Search for the cell housing the specified text and yield its [x, y] center coordinate. 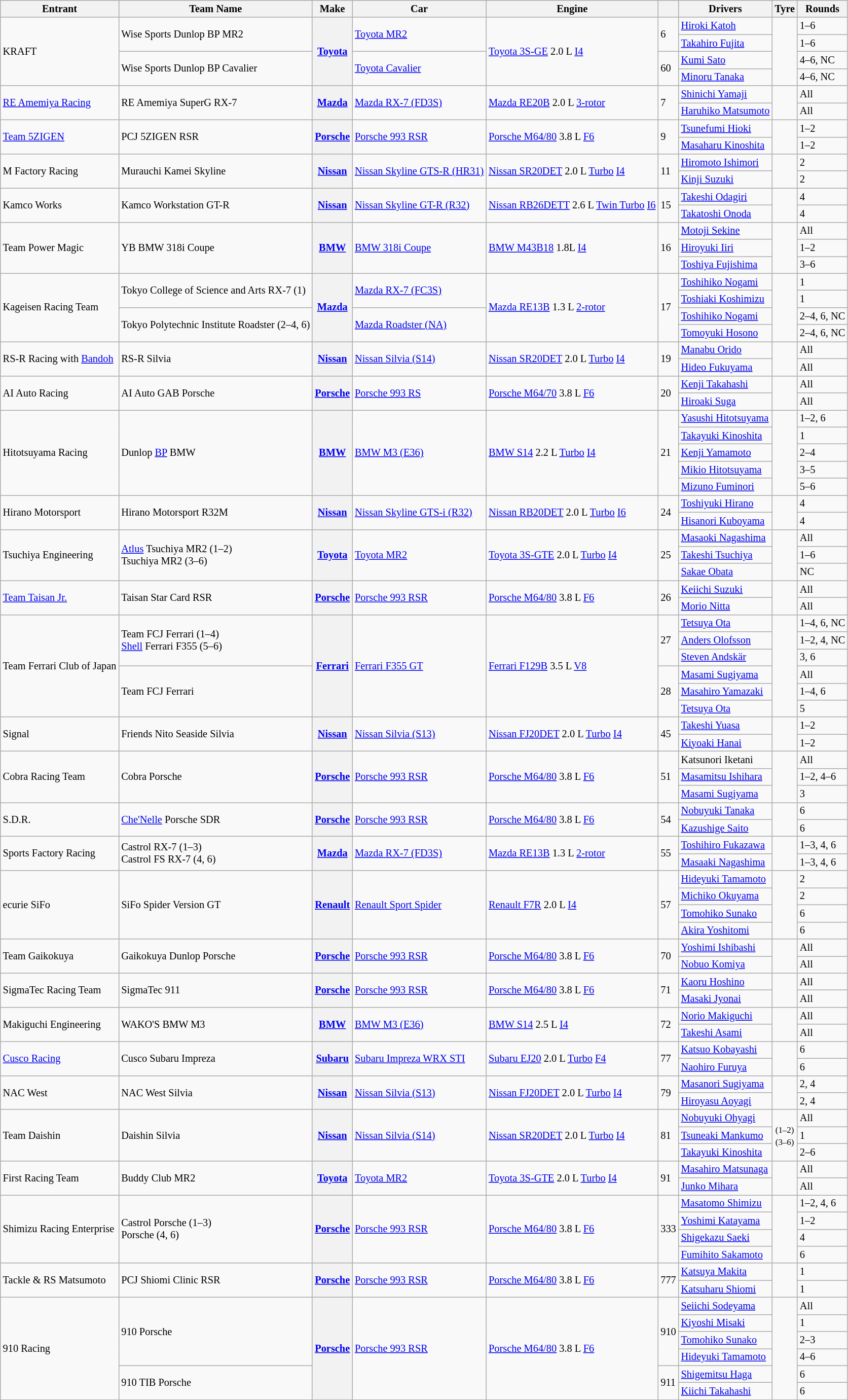
19 [668, 358]
Porsche 993 RS [419, 392]
Masaaki Nagashima [726, 862]
Yoshimi Katayama [726, 1220]
Kamco Workstation GT-R [215, 205]
Mikio Hitotsuyama [726, 470]
11 [668, 170]
S.D.R. [60, 819]
57 [668, 905]
Taisan Star Card RSR [215, 597]
Hiroki Katoh [726, 26]
Subaru Impreza WRX STI [419, 1058]
Kenji Takahashi [726, 384]
24 [668, 512]
Murauchi Kamei Skyline [215, 170]
5 [822, 708]
Mizuno Fuminori [726, 487]
PCJ Shiomi Clinic RSR [215, 1280]
Kazushige Saito [726, 828]
Masaoki Nagashima [726, 538]
17 [668, 307]
BMW S14 2.2 L Turbo I4 [572, 452]
28 [668, 692]
55 [668, 854]
SiFo Spider Version GT [215, 905]
Michiko Okuyama [726, 896]
1–2, 4, 6 [822, 1203]
Morio Nitta [726, 606]
21 [668, 452]
Toshiya Fujishima [726, 265]
Toyota 3S-GE 2.0 L I4 [572, 52]
RE Amemiya Racing [60, 102]
Make [333, 9]
Renault [333, 905]
910 Racing [60, 1348]
3–6 [822, 265]
RS-R Racing with Bandoh [60, 358]
Masahiro Yamazaki [726, 692]
Hirano Motorsport [60, 512]
Yasushi Hitotsuyama [726, 418]
RE Amemiya SuperG RX-7 [215, 102]
Kiichi Takahashi [726, 1391]
Shigemitsu Haga [726, 1374]
910 Porsche [215, 1332]
BMW S14 2.5 L I4 [572, 1024]
Shimizu Racing Enterprise [60, 1229]
Yoshimi Ishibashi [726, 947]
Team Daishin [60, 1135]
Che'Nelle Porsche SDR [215, 819]
26 [668, 597]
1–2, 4, NC [822, 640]
AI Auto GAB Porsche [215, 392]
Kiyoaki Hanai [726, 743]
NC [822, 572]
910 [668, 1332]
Akira Yoshitomi [726, 930]
Seiichi Sodeyama [726, 1306]
72 [668, 1024]
Friends Nito Seaside Silvia [215, 734]
Daishin Silvia [215, 1135]
Anders Olofsson [726, 640]
Mazda RE20B 2.0 L 3-rotor [572, 102]
Tokyo Polytechnic Institute Roadster (2–4, 6) [215, 325]
Hiromoto Ishimori [726, 162]
Wise Sports Dunlop BP Cavalier [215, 68]
45 [668, 734]
Makiguchi Engineering [60, 1024]
2–4 [822, 452]
YB BMW 318i Coupe [215, 247]
Cusco Subaru Impreza [215, 1058]
91 [668, 1177]
Kiyoshi Misaki [726, 1323]
Cobra Racing Team [60, 777]
Subaru [333, 1058]
Team Power Magic [60, 247]
Fumihito Sakamoto [726, 1254]
Nobuyuki Ohyagi [726, 1118]
Toyota Cavalier [419, 68]
Hisanori Kuboyama [726, 521]
Tsuchiya Engineering [60, 555]
911 [668, 1382]
Shinichi Yamaji [726, 94]
WAKO'S BMW M3 [215, 1024]
Signal [60, 734]
Katsuharu Shiomi [726, 1289]
Tsunefumi Hioki [726, 128]
Dunlop BP BMW [215, 452]
1–2, 6 [822, 418]
Renault Sport Spider [419, 905]
Manabu Orido [726, 350]
Hideo Fukuyama [726, 367]
Norio Makiguchi [726, 1016]
Hiroyuki Iiri [726, 248]
ecurie SiFo [60, 905]
3–5 [822, 470]
Ferrari F129B 3.5 L V8 [572, 666]
Nobuyuki Tanaka [726, 811]
Toshiaki Koshimizu [726, 299]
Minoru Tanaka [726, 77]
Castrol Porsche (1–3)Porsche (4, 6) [215, 1229]
Katsuya Makita [726, 1272]
Masamitsu Ishihara [726, 777]
Nissan RB20DET 2.0 L Turbo I6 [572, 512]
16 [668, 247]
Subaru EJ20 2.0 L Turbo F4 [572, 1058]
1–2, 4–6 [822, 777]
Nissan Skyline GTS-i (R32) [419, 512]
First Racing Team [60, 1177]
27 [668, 640]
777 [668, 1280]
Junko Mihara [726, 1187]
4–6 [822, 1357]
Kageisen Racing Team [60, 307]
Steven Andskär [726, 657]
51 [668, 777]
Wise Sports Dunlop BP MR2 [215, 34]
3 [822, 794]
(1–2) (3–6) [785, 1135]
Kenji Yamamoto [726, 452]
Entrant [60, 9]
333 [668, 1229]
Masahiro Matsunaga [726, 1169]
Porsche M64/70 3.8 L F6 [572, 392]
25 [668, 555]
Masanori Sugiyama [726, 1084]
Keiichi Suzuki [726, 589]
20 [668, 392]
Cusco Racing [60, 1058]
AI Auto Racing [60, 392]
Team Gaikokuya [60, 955]
Mazda RX-7 (FC3S) [419, 290]
Castrol RX-7 (1–3)Castrol FS RX-7 (4, 6) [215, 854]
Toshiyuki Hirano [726, 504]
Kinji Suzuki [726, 180]
Takeshi Asami [726, 1033]
BMW M43B18 1.8L I4 [572, 247]
15 [668, 205]
Toshihiro Fukazawa [726, 845]
2–6 [822, 1152]
Katsuo Kobayashi [726, 1050]
Tomoyuki Hosono [726, 333]
1–4, 6 [822, 692]
Kamco Works [60, 205]
Cobra Porsche [215, 777]
RS-R Silvia [215, 358]
79 [668, 1092]
81 [668, 1135]
Naohiro Furuya [726, 1067]
Engine [572, 9]
KRAFT [60, 52]
71 [668, 990]
Team FCJ Ferrari [215, 692]
1–4, 6, NC [822, 623]
Nissan Skyline GTS-R (HR31) [419, 170]
Takatoshi Onoda [726, 213]
Kaoru Hoshino [726, 982]
M Factory Racing [60, 170]
Renault F7R 2.0 L I4 [572, 905]
Team Ferrari Club of Japan [60, 666]
Atlus Tsuchiya MR2 (1–2)Tsuchiya MR2 (3–6) [215, 555]
NAC West [60, 1092]
Gaikokuya Dunlop Porsche [215, 955]
Kumi Sato [726, 60]
9 [668, 137]
7 [668, 102]
Tyre [785, 9]
Ferrari [333, 666]
Takeshi Yuasa [726, 726]
Mazda Roadster (NA) [419, 325]
Masaki Jyonai [726, 998]
Ferrari F355 GT [419, 666]
910 TIB Porsche [215, 1382]
Nissan RB26DETT 2.6 L Twin Turbo I6 [572, 205]
Takahiro Fujita [726, 43]
Team 5ZIGEN [60, 137]
Haruhiko Matsumoto [726, 111]
2–3 [822, 1340]
PCJ 5ZIGEN RSR [215, 137]
Buddy Club MR2 [215, 1177]
Takeshi Tsuchiya [726, 555]
Hirano Motorsport R32M [215, 512]
BMW 318i Coupe [419, 247]
54 [668, 819]
Team Name [215, 9]
70 [668, 955]
Nissan Skyline GT-R (R32) [419, 205]
Sakae Obata [726, 572]
SigmaTec Racing Team [60, 990]
3, 6 [822, 657]
Shigekazu Saeki [726, 1238]
Masaharu Kinoshita [726, 146]
Nobuo Komiya [726, 964]
Hiroaki Suga [726, 401]
Tsuneaki Mankumo [726, 1135]
Katsunori Iketani [726, 760]
Tokyo College of Science and Arts RX-7 (1) [215, 290]
Team FCJ Ferrari (1–4)Shell Ferrari F355 (5–6) [215, 640]
Motoji Sekine [726, 231]
77 [668, 1058]
Hitotsuyama Racing [60, 452]
Hiroyasu Aoyagi [726, 1101]
60 [668, 68]
Takeshi Odagiri [726, 197]
Tackle & RS Matsumoto [60, 1280]
5–6 [822, 487]
NAC West Silvia [215, 1092]
Rounds [822, 9]
Car [419, 9]
SigmaTec 911 [215, 990]
Masatomo Shimizu [726, 1203]
Drivers [726, 9]
Team Taisan Jr. [60, 597]
Sports Factory Racing [60, 854]
